Return [X, Y] of the center of cell containing provided text 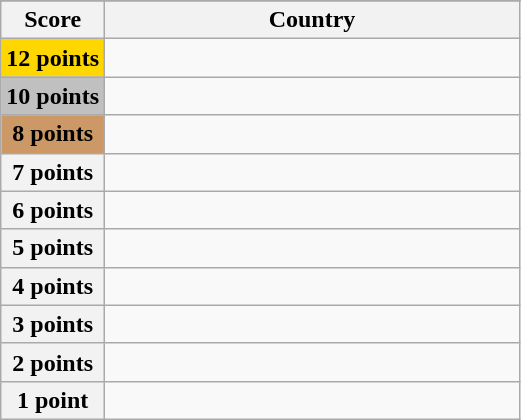
1 point [53, 400]
5 points [53, 248]
7 points [53, 172]
3 points [53, 324]
4 points [53, 286]
10 points [53, 96]
Score [53, 20]
12 points [53, 58]
Country [312, 20]
8 points [53, 134]
6 points [53, 210]
2 points [53, 362]
